Return (x, y) of the center of cell containing provided text 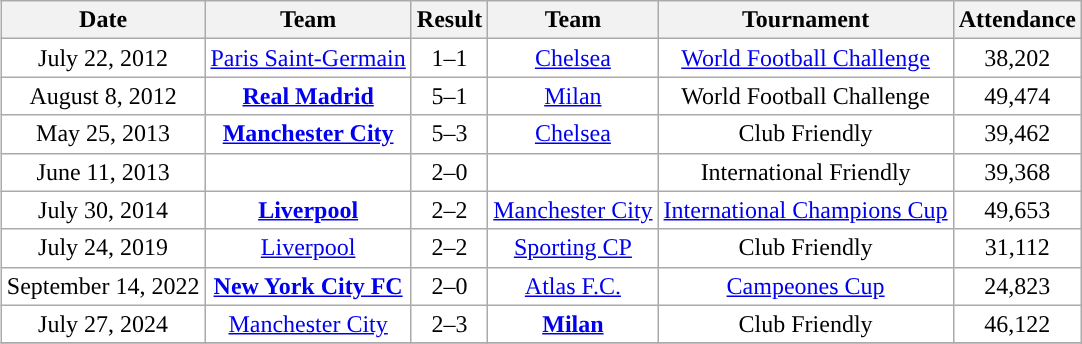
July 22, 2012 (103, 58)
New York City FC (308, 286)
Attendance (1017, 20)
June 11, 2013 (103, 172)
38,202 (1017, 58)
5–1 (449, 96)
August 8, 2012 (103, 96)
Sporting CP (573, 248)
5–3 (449, 134)
Real Madrid (308, 96)
International Champions Cup (806, 210)
2–3 (449, 324)
Atlas F.C. (573, 286)
39,462 (1017, 134)
39,368 (1017, 172)
Tournament (806, 20)
46,122 (1017, 324)
July 27, 2024 (103, 324)
Date (103, 20)
International Friendly (806, 172)
1–1 (449, 58)
Campeones Cup (806, 286)
49,474 (1017, 96)
Paris Saint-Germain (308, 58)
May 25, 2013 (103, 134)
31,112 (1017, 248)
24,823 (1017, 286)
49,653 (1017, 210)
July 24, 2019 (103, 248)
Result (449, 20)
September 14, 2022 (103, 286)
July 30, 2014 (103, 210)
